Provide the (X, Y) coordinate of the cell's center where the given text is located.  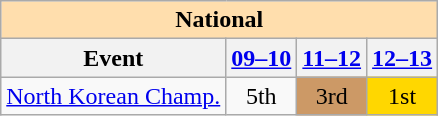
3rd (332, 96)
Event (114, 58)
5th (262, 96)
North Korean Champ. (114, 96)
National (220, 20)
11–12 (332, 58)
12–13 (402, 58)
09–10 (262, 58)
1st (402, 96)
